Search for the cell housing the specified text and yield its [X, Y] center coordinate. 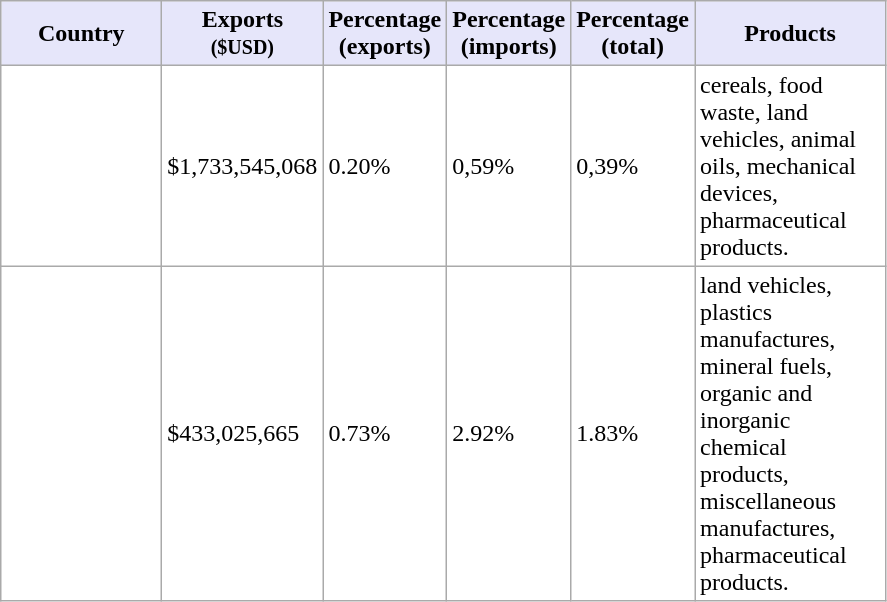
land vehicles, plastics manufactures, mineral fuels, organic and inorganic chemical products, miscellaneous manufactures, pharmaceutical products. [790, 434]
cereals, food waste, land vehicles, animal oils, mechanical devices, pharmaceutical products. [790, 166]
Percentage (total) [633, 34]
Exports($USD) [242, 34]
$433,025,665 [242, 434]
Percentage (exports) [385, 34]
1.83% [633, 434]
2.92% [509, 434]
Country [82, 34]
$1,733,545,068 [242, 166]
0.73% [385, 434]
0,39% [633, 166]
Percentage (imports) [509, 34]
Products [790, 34]
0.20% [385, 166]
0,59% [509, 166]
